Return the [X, Y] coordinate for the center point of the cell that contains the specified text.  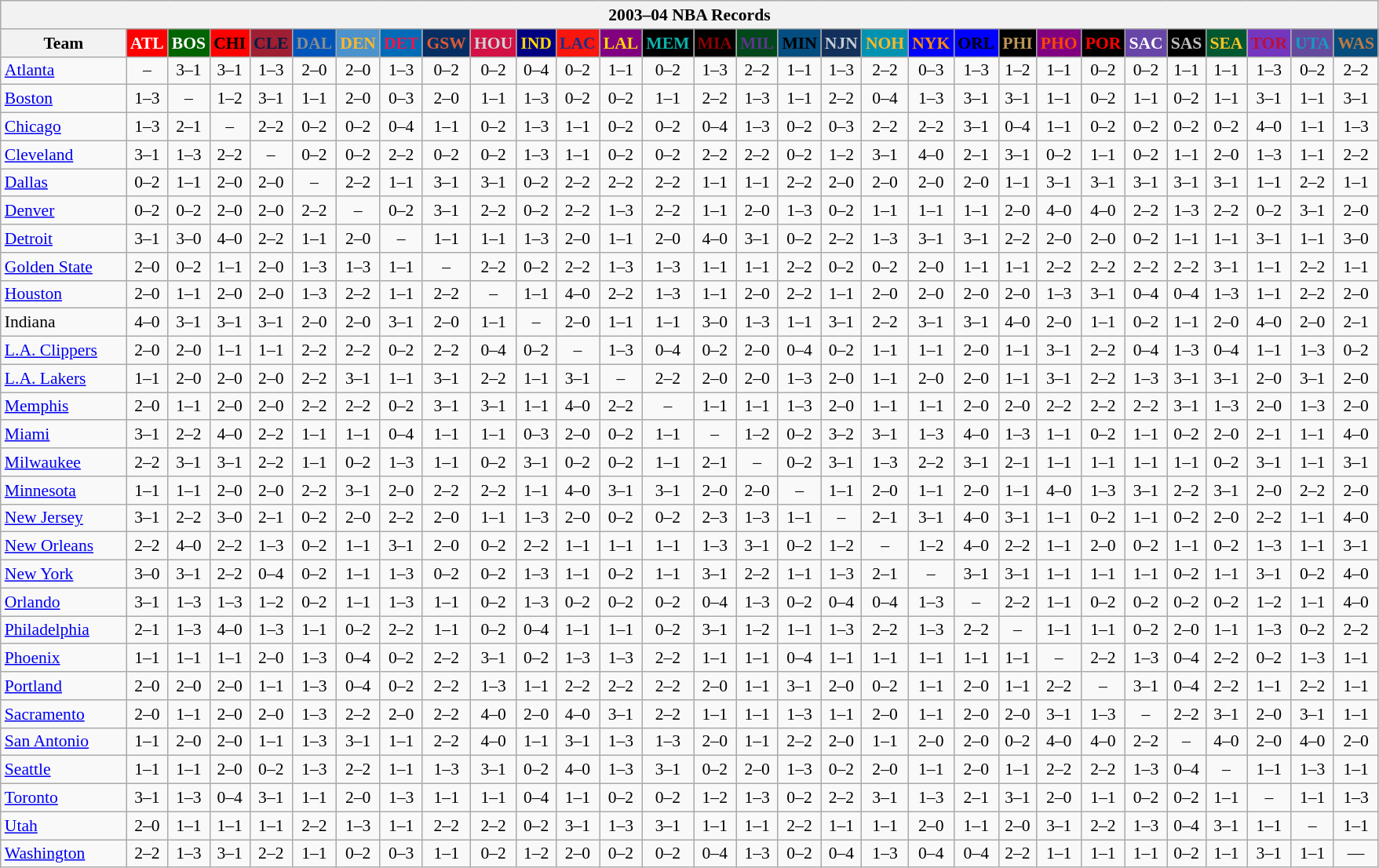
New Jersey [64, 518]
Denver [64, 211]
Cleveland [64, 155]
Toronto [64, 798]
DET [402, 43]
PHO [1060, 43]
L.A. Clippers [64, 351]
Portland [64, 686]
POR [1104, 43]
Washington [64, 854]
Memphis [64, 407]
Team [64, 43]
Minnesota [64, 491]
Miami [64, 435]
2003–04 NBA Records [689, 15]
MEM [667, 43]
DEN [358, 43]
3–2 [841, 435]
BOS [188, 43]
Detroit [64, 239]
Houston [64, 294]
Utah [64, 826]
2–3 [715, 518]
New Orleans [64, 546]
— [1356, 854]
DAL [315, 43]
IND [536, 43]
LAL [622, 43]
Orlando [64, 602]
NYK [931, 43]
MIL [757, 43]
Chicago [64, 127]
Sacramento [64, 714]
WAS [1356, 43]
CLE [272, 43]
GSW [446, 43]
NJN [841, 43]
Phoenix [64, 658]
Milwaukee [64, 462]
Dallas [64, 183]
Boston [64, 99]
HOU [493, 43]
MIA [715, 43]
L.A. Lakers [64, 378]
MIN [799, 43]
CHI [229, 43]
Indiana [64, 323]
TOR [1270, 43]
New York [64, 574]
Seattle [64, 770]
SAC [1146, 43]
ORL [976, 43]
UTA [1312, 43]
NOH [885, 43]
Golden State [64, 267]
San Antonio [64, 742]
Atlanta [64, 71]
SEA [1226, 43]
SAS [1187, 43]
Philadelphia [64, 630]
LAC [578, 43]
PHI [1017, 43]
ATL [148, 43]
